Detect which cell encompasses the target text, then output its (X, Y) center coordinate. 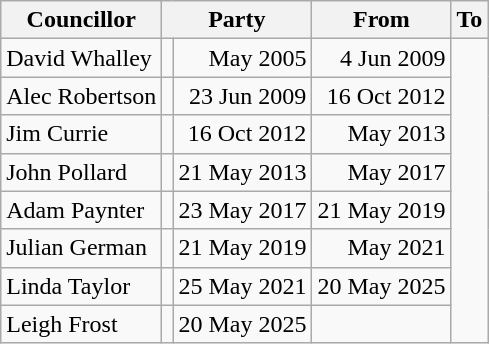
Councillor (82, 20)
John Pollard (82, 172)
To (470, 20)
4 Jun 2009 (382, 58)
23 May 2017 (242, 210)
David Whalley (82, 58)
Jim Currie (82, 134)
May 2021 (382, 248)
21 May 2013 (242, 172)
Linda Taylor (82, 286)
Alec Robertson (82, 96)
Julian German (82, 248)
25 May 2021 (242, 286)
May 2013 (382, 134)
May 2017 (382, 172)
May 2005 (242, 58)
23 Jun 2009 (242, 96)
From (382, 20)
Leigh Frost (82, 324)
Party (237, 20)
Adam Paynter (82, 210)
